Search for the cell housing the specified text and yield its (x, y) center coordinate. 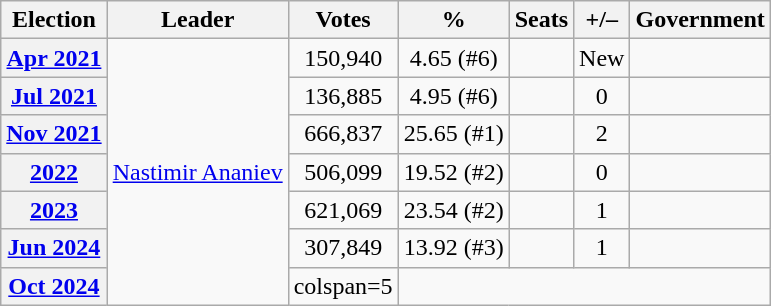
Votes (343, 20)
Government (700, 20)
19.52 (#2) (454, 172)
Nastimir Ananiev (198, 172)
136,885 (343, 96)
2022 (54, 172)
506,099 (343, 172)
Jun 2024 (54, 248)
New (602, 58)
% (454, 20)
307,849 (343, 248)
Nov 2021 (54, 134)
Jul 2021 (54, 96)
13.92 (#3) (454, 248)
2 (602, 134)
621,069 (343, 210)
Election (54, 20)
25.65 (#1) (454, 134)
Seats (541, 20)
150,940 (343, 58)
666,837 (343, 134)
+/– (602, 20)
2023 (54, 210)
Oct 2024 (54, 286)
4.65 (#6) (454, 58)
4.95 (#6) (454, 96)
23.54 (#2) (454, 210)
Apr 2021 (54, 58)
Leader (198, 20)
colspan=5 (343, 286)
